Find where the given text appears and provide that cell's center as [X, Y] coordinate. 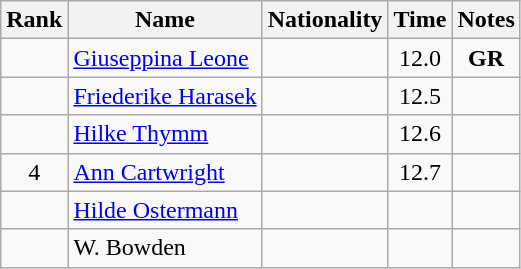
GR [486, 58]
W. Bowden [165, 248]
Nationality [325, 20]
Friederike Harasek [165, 96]
Time [420, 20]
12.5 [420, 96]
Hilke Thymm [165, 134]
Notes [486, 20]
Hilde Ostermann [165, 210]
Rank [34, 20]
4 [34, 172]
12.0 [420, 58]
12.7 [420, 172]
Name [165, 20]
12.6 [420, 134]
Ann Cartwright [165, 172]
Giuseppina Leone [165, 58]
